Scan for the cell matching the given text and deliver its [x, y] coordinate at center. 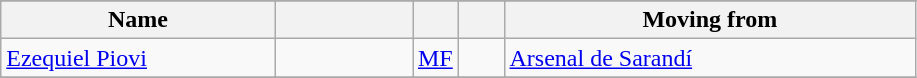
Moving from [710, 20]
Arsenal de Sarandí [710, 58]
Name [138, 20]
Ezequiel Piovi [138, 58]
MF [435, 58]
